From the cell containing the given text, extract its center point as [X, Y] coordinate. 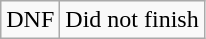
DNF [30, 20]
Did not finish [132, 20]
